Find where the given text appears and provide that cell's center as (x, y) coordinate. 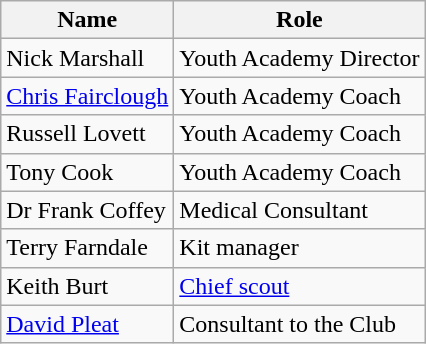
Terry Farndale (88, 248)
Medical Consultant (300, 210)
Nick Marshall (88, 58)
David Pleat (88, 324)
Chief scout (300, 286)
Chris Fairclough (88, 96)
Dr Frank Coffey (88, 210)
Keith Burt (88, 286)
Tony Cook (88, 172)
Youth Academy Director (300, 58)
Consultant to the Club (300, 324)
Russell Lovett (88, 134)
Name (88, 20)
Kit manager (300, 248)
Role (300, 20)
